From the cell containing the given text, extract its center point as [X, Y] coordinate. 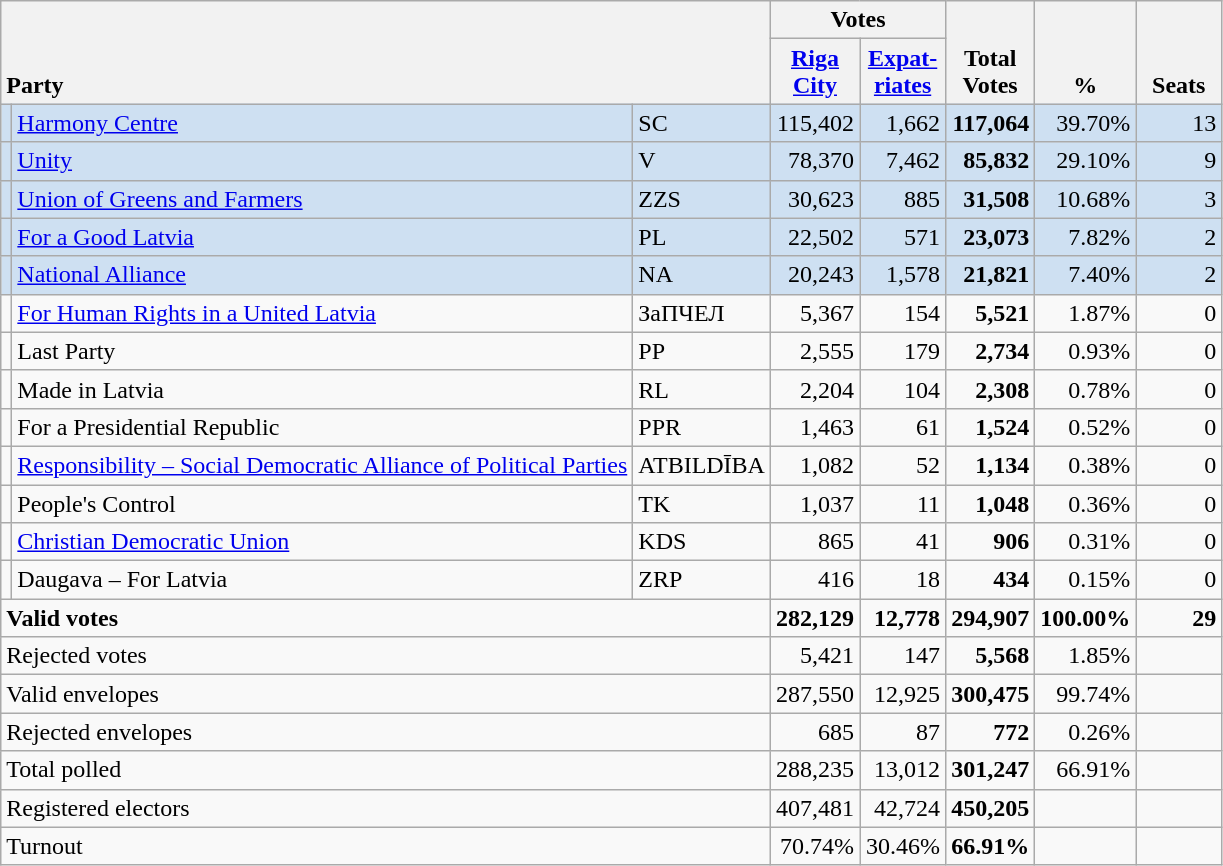
29.10% [1086, 161]
287,550 [814, 694]
282,129 [814, 618]
18 [903, 580]
For a Presidential Republic [322, 427]
115,402 [814, 123]
5,367 [814, 313]
Union of Greens and Farmers [322, 199]
Party [386, 52]
TK [702, 503]
Riga City [814, 72]
1,048 [990, 503]
104 [903, 389]
29 [1179, 618]
100.00% [1086, 618]
30.46% [903, 846]
Registered electors [386, 808]
1,082 [814, 465]
0.78% [1086, 389]
865 [814, 542]
9 [1179, 161]
5,568 [990, 656]
301,247 [990, 770]
571 [903, 237]
906 [990, 542]
Rejected votes [386, 656]
179 [903, 351]
1,134 [990, 465]
288,235 [814, 770]
685 [814, 732]
147 [903, 656]
7.40% [1086, 275]
% [1086, 52]
0.15% [1086, 580]
PL [702, 237]
Turnout [386, 846]
11 [903, 503]
2,204 [814, 389]
12,925 [903, 694]
23,073 [990, 237]
PPR [702, 427]
12,778 [903, 618]
70.74% [814, 846]
2,734 [990, 351]
0.36% [1086, 503]
Valid envelopes [386, 694]
ZZS [702, 199]
Valid votes [386, 618]
Christian Democratic Union [322, 542]
ZRP [702, 580]
87 [903, 732]
20,243 [814, 275]
0.26% [1086, 732]
117,064 [990, 123]
NA [702, 275]
1.87% [1086, 313]
294,907 [990, 618]
Total polled [386, 770]
0.31% [1086, 542]
52 [903, 465]
31,508 [990, 199]
Seats [1179, 52]
Expat- riates [903, 72]
42,724 [903, 808]
PP [702, 351]
154 [903, 313]
0.38% [1086, 465]
434 [990, 580]
Last Party [322, 351]
RL [702, 389]
2,555 [814, 351]
Daugava – For Latvia [322, 580]
1,037 [814, 503]
5,421 [814, 656]
For Human Rights in a United Latvia [322, 313]
Made in Latvia [322, 389]
10.68% [1086, 199]
99.74% [1086, 694]
13 [1179, 123]
21,821 [990, 275]
For a Good Latvia [322, 237]
Total Votes [990, 52]
1,662 [903, 123]
78,370 [814, 161]
41 [903, 542]
0.93% [1086, 351]
61 [903, 427]
3 [1179, 199]
85,832 [990, 161]
Harmony Centre [322, 123]
ЗаПЧЕЛ [702, 313]
7.82% [1086, 237]
772 [990, 732]
Rejected envelopes [386, 732]
300,475 [990, 694]
39.70% [1086, 123]
1,463 [814, 427]
22,502 [814, 237]
13,012 [903, 770]
National Alliance [322, 275]
1,524 [990, 427]
SC [702, 123]
V [702, 161]
1.85% [1086, 656]
KDS [702, 542]
5,521 [990, 313]
407,481 [814, 808]
Votes [858, 20]
People's Control [322, 503]
885 [903, 199]
Responsibility – Social Democratic Alliance of Political Parties [322, 465]
Unity [322, 161]
450,205 [990, 808]
1,578 [903, 275]
ATBILDĪBA [702, 465]
416 [814, 580]
0.52% [1086, 427]
30,623 [814, 199]
2,308 [990, 389]
7,462 [903, 161]
